From the cell containing the given text, extract its center point as [X, Y] coordinate. 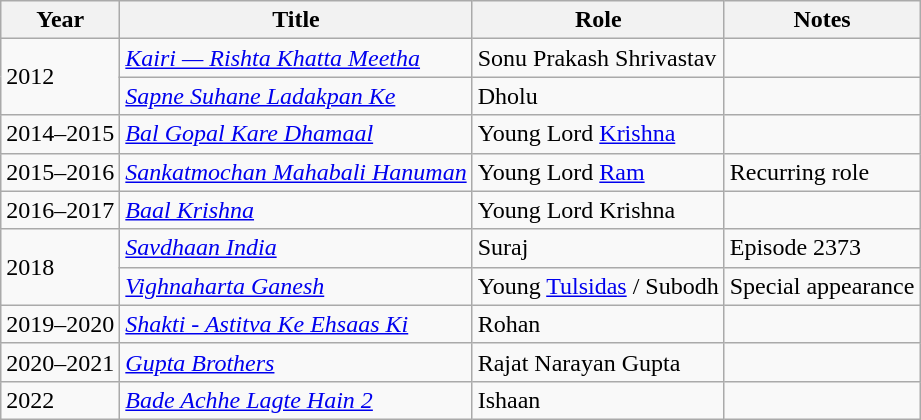
2014–2015 [60, 134]
2018 [60, 267]
Title [296, 20]
Notes [822, 20]
Sapne Suhane Ladakpan Ke [296, 96]
Dholu [598, 96]
2020–2021 [60, 362]
Year [60, 20]
2015–2016 [60, 172]
Bade Achhe Lagte Hain 2 [296, 400]
Gupta Brothers [296, 362]
Episode 2373 [822, 248]
Rohan [598, 324]
Shakti - Astitva Ke Ehsaas Ki [296, 324]
Baal Krishna [296, 210]
Savdhaan India [296, 248]
Young Tulsidas / Subodh [598, 286]
Bal Gopal Kare Dhamaal [296, 134]
2022 [60, 400]
Kairi — Rishta Khatta Meetha [296, 58]
2019–2020 [60, 324]
2016–2017 [60, 210]
Recurring role [822, 172]
Ishaan [598, 400]
Role [598, 20]
Suraj [598, 248]
Sankatmochan Mahabali Hanuman [296, 172]
Special appearance [822, 286]
Sonu Prakash Shrivastav [598, 58]
2012 [60, 77]
Vighnaharta Ganesh [296, 286]
Rajat Narayan Gupta [598, 362]
Young Lord Ram [598, 172]
